Search for the cell housing the specified text and yield its (X, Y) center coordinate. 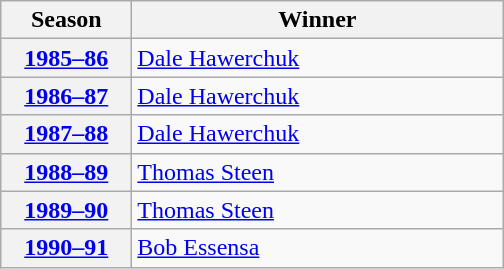
1988–89 (66, 172)
1989–90 (66, 210)
Bob Essensa (318, 248)
1985–86 (66, 58)
1987–88 (66, 134)
1990–91 (66, 248)
Season (66, 20)
Winner (318, 20)
1986–87 (66, 96)
